Return [X, Y] of the center of cell containing provided text 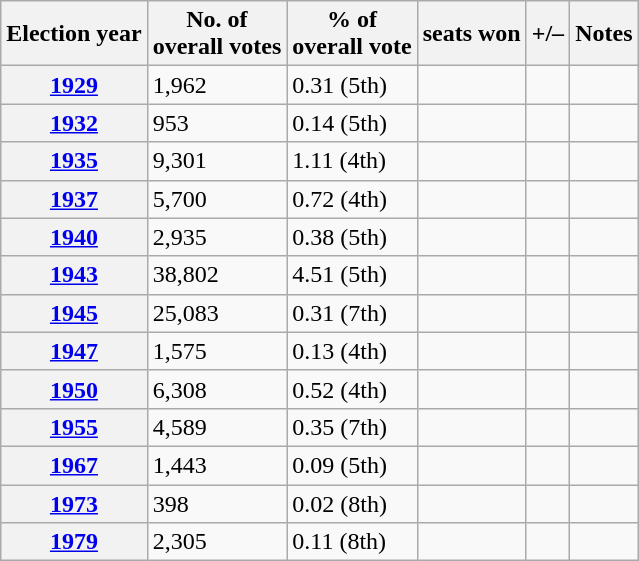
0.52 (4th) [352, 389]
1932 [74, 123]
1,575 [217, 351]
5,700 [217, 199]
1935 [74, 161]
4.51 (5th) [352, 275]
4,589 [217, 427]
% ofoverall vote [352, 34]
0.14 (5th) [352, 123]
1955 [74, 427]
1945 [74, 313]
0.38 (5th) [352, 237]
0.72 (4th) [352, 199]
+/– [548, 34]
0.35 (7th) [352, 427]
2,935 [217, 237]
1979 [74, 542]
1937 [74, 199]
No. ofoverall votes [217, 34]
1943 [74, 275]
1950 [74, 389]
0.11 (8th) [352, 542]
953 [217, 123]
25,083 [217, 313]
9,301 [217, 161]
1967 [74, 465]
1.11 (4th) [352, 161]
1973 [74, 503]
0.31 (5th) [352, 85]
0.02 (8th) [352, 503]
Election year [74, 34]
0.13 (4th) [352, 351]
2,305 [217, 542]
1,962 [217, 85]
0.31 (7th) [352, 313]
6,308 [217, 389]
38,802 [217, 275]
seats won [472, 34]
0.09 (5th) [352, 465]
1929 [74, 85]
1940 [74, 237]
1947 [74, 351]
Notes [604, 34]
1,443 [217, 465]
398 [217, 503]
